Return the [X, Y] coordinate for the center point of the cell that contains the specified text.  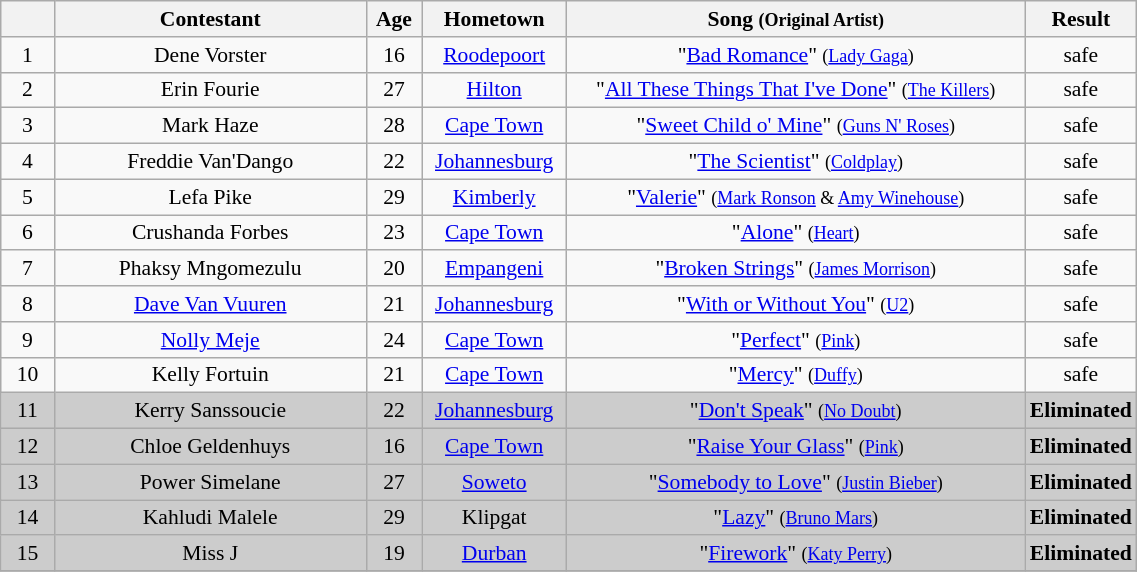
11 [28, 411]
Crushanda Forbes [210, 233]
1 [28, 55]
Chloe Geldenhuys [210, 447]
"Firework" (Katy Perry) [796, 554]
Miss J [210, 554]
8 [28, 304]
4 [28, 162]
15 [28, 554]
"Raise Your Glass" (Pink) [796, 447]
Power Simelane [210, 482]
"Mercy" (Duffy) [796, 375]
Dene Vorster [210, 55]
Hilton [494, 90]
"Sweet Child o' Mine" (Guns N' Roses) [796, 126]
Mark Haze [210, 126]
12 [28, 447]
6 [28, 233]
Durban [494, 554]
20 [394, 269]
14 [28, 518]
9 [28, 340]
"Somebody to Love" (Justin Bieber) [796, 482]
Empangeni [494, 269]
"The Scientist" (Coldplay) [796, 162]
"Valerie" (Mark Ronson & Amy Winehouse) [796, 197]
23 [394, 233]
Kelly Fortuin [210, 375]
19 [394, 554]
Roodepoort [494, 55]
"All These Things That I've Done" (The Killers) [796, 90]
24 [394, 340]
"Broken Strings" (James Morrison) [796, 269]
Soweto [494, 482]
Kerry Sanssoucie [210, 411]
13 [28, 482]
Klipgat [494, 518]
"Bad Romance" (Lady Gaga) [796, 55]
Hometown [494, 19]
28 [394, 126]
5 [28, 197]
Age [394, 19]
Lefa Pike [210, 197]
Kahludi Malele [210, 518]
"With or Without You" (U2) [796, 304]
2 [28, 90]
Contestant [210, 19]
Kimberly [494, 197]
10 [28, 375]
Freddie Van'Dango [210, 162]
Phaksy Mngomezulu [210, 269]
"Lazy" (Bruno Mars) [796, 518]
Result [1081, 19]
"Don't Speak" (No Doubt) [796, 411]
3 [28, 126]
Nolly Meje [210, 340]
7 [28, 269]
"Alone" (Heart) [796, 233]
Dave Van Vuuren [210, 304]
Erin Fourie [210, 90]
Song (Original Artist) [796, 19]
"Perfect" (Pink) [796, 340]
